Scan for the cell matching the given text and deliver its (x, y) coordinate at center. 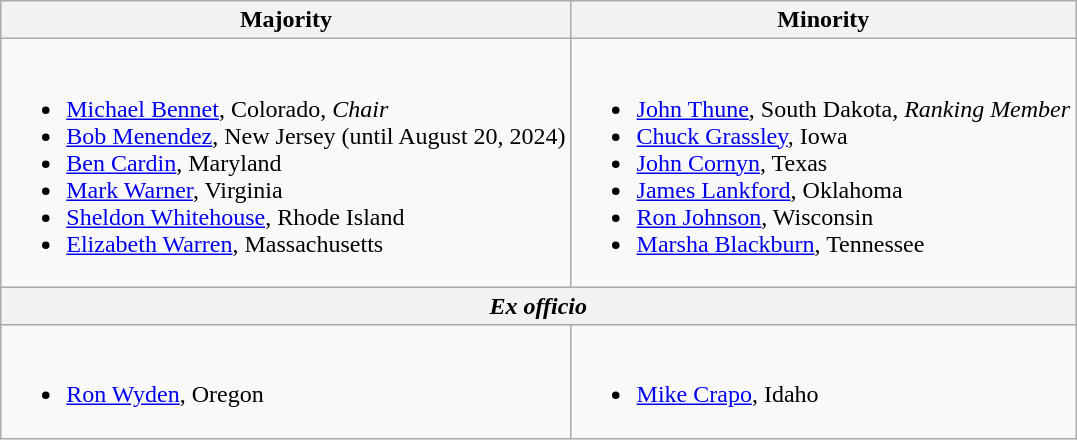
Mike Crapo, Idaho (824, 382)
Majority (286, 20)
Minority (824, 20)
Ron Wyden, Oregon (286, 382)
Ex officio (538, 306)
